Provide the [X, Y] coordinate of the cell's center where the given text is located.  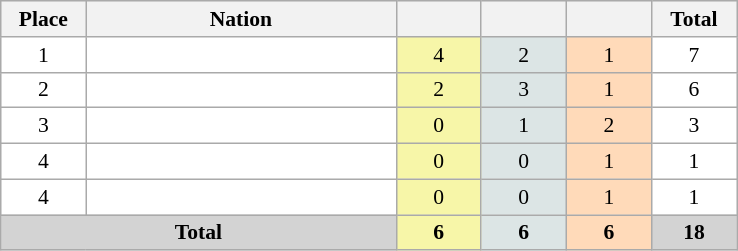
18 [694, 233]
Nation [241, 19]
7 [694, 55]
Place [44, 19]
